For the text-containing cell, return its midpoint in (x, y) coordinate format. 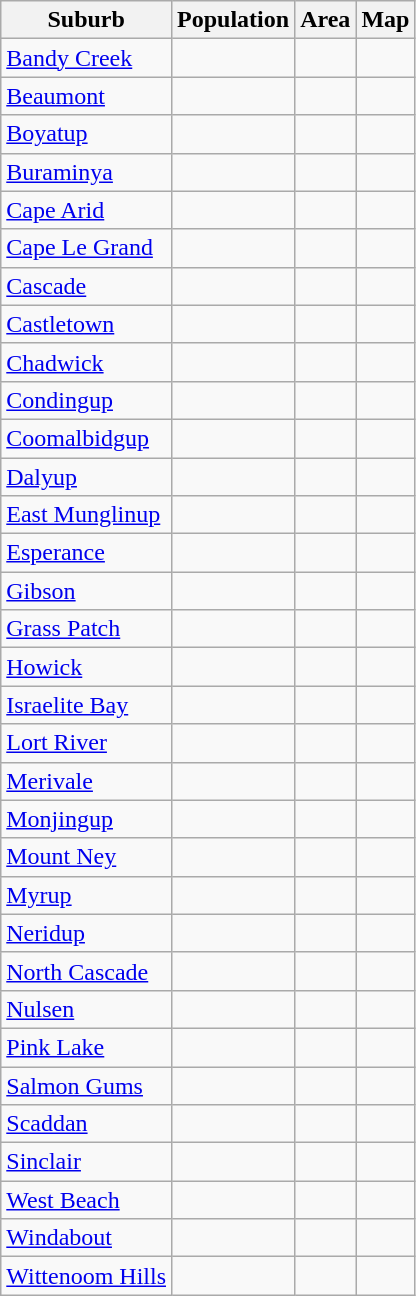
Cascade (86, 286)
North Cascade (86, 971)
Boyatup (86, 134)
Salmon Gums (86, 1085)
Grass Patch (86, 629)
Pink Lake (86, 1047)
Nulsen (86, 1009)
Myrup (86, 895)
Buraminya (86, 172)
Suburb (86, 20)
Dalyup (86, 477)
Population (234, 20)
Condingup (86, 400)
Gibson (86, 591)
East Munglinup (86, 515)
West Beach (86, 1200)
Chadwick (86, 362)
Howick (86, 667)
Map (386, 20)
Scaddan (86, 1124)
Merivale (86, 781)
Lort River (86, 743)
Esperance (86, 553)
Bandy Creek (86, 58)
Wittenoom Hills (86, 1276)
Windabout (86, 1238)
Neridup (86, 933)
Cape Le Grand (86, 248)
Cape Arid (86, 210)
Monjingup (86, 819)
Mount Ney (86, 857)
Area (326, 20)
Israelite Bay (86, 705)
Coomalbidgup (86, 438)
Sinclair (86, 1162)
Castletown (86, 324)
Beaumont (86, 96)
